Output the [x, y] coordinate of the center of the cell containing the given text.  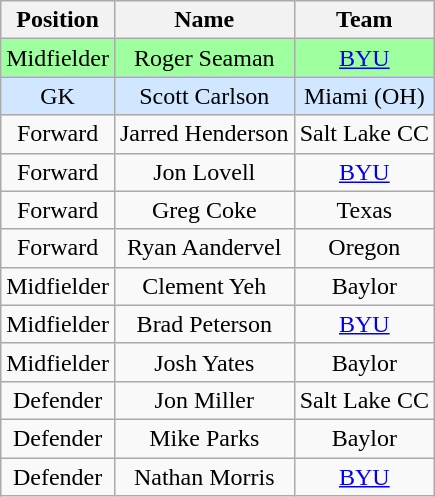
Team [364, 20]
Mike Parks [204, 438]
Clement Yeh [204, 286]
Texas [364, 210]
Scott Carlson [204, 96]
Nathan Morris [204, 477]
Name [204, 20]
Brad Peterson [204, 324]
Josh Yates [204, 362]
Miami (OH) [364, 96]
Greg Coke [204, 210]
Jarred Henderson [204, 134]
Jon Lovell [204, 172]
Roger Seaman [204, 58]
GK [58, 96]
Jon Miller [204, 400]
Position [58, 20]
Ryan Aandervel [204, 248]
Oregon [364, 248]
